Capture the cell that displays the provided text and extract its (X, Y) central coordinate. 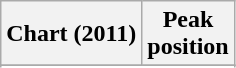
Peakposition (188, 34)
Chart (2011) (72, 34)
